Locate the cell with the specified text and output its [x, y] center coordinate. 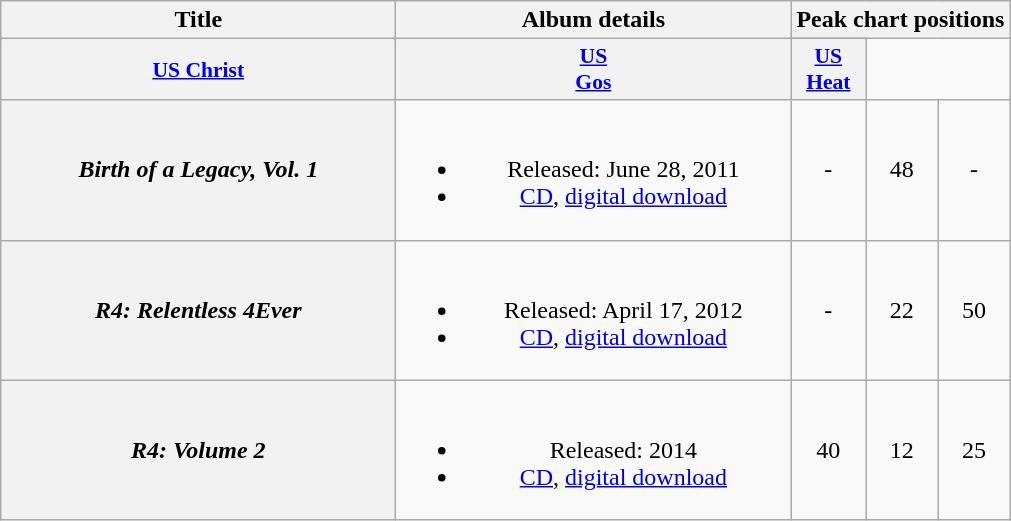
40 [828, 450]
US Christ [198, 70]
Birth of a Legacy, Vol. 1 [198, 170]
Released: June 28, 2011CD, digital download [594, 170]
R4: Relentless 4Ever [198, 310]
48 [902, 170]
USGos [594, 70]
Album details [594, 20]
US Heat [828, 70]
Peak chart positions [900, 20]
12 [902, 450]
25 [974, 450]
R4: Volume 2 [198, 450]
Released: April 17, 2012CD, digital download [594, 310]
Released: 2014CD, digital download [594, 450]
22 [902, 310]
Title [198, 20]
50 [974, 310]
